Capture the cell that displays the provided text and extract its (X, Y) central coordinate. 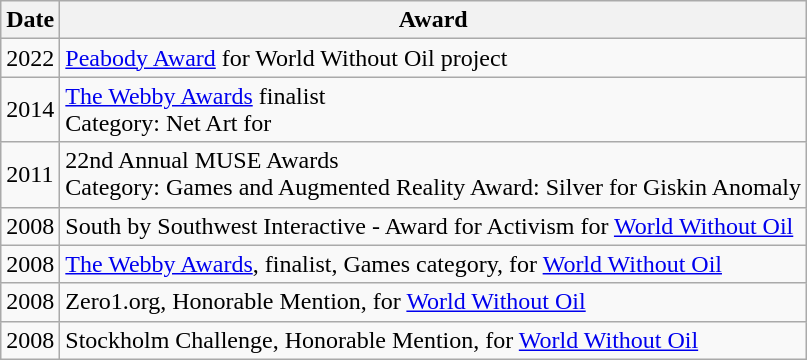
2022 (30, 58)
Stockholm Challenge, Honorable Mention, for World Without Oil (434, 340)
South by Southwest Interactive - Award for Activism for World Without Oil (434, 226)
Date (30, 20)
Award (434, 20)
Peabody Award for World Without Oil project (434, 58)
22nd Annual MUSE AwardsCategory: Games and Augmented Reality Award: Silver for Giskin Anomaly (434, 174)
Zero1.org, Honorable Mention, for World Without Oil (434, 302)
The Webby Awards finalistCategory: Net Art for (434, 110)
2014 (30, 110)
2011 (30, 174)
The Webby Awards, finalist, Games category, for World Without Oil (434, 264)
